Provide the [x, y] coordinate of the cell's center where the given text is located.  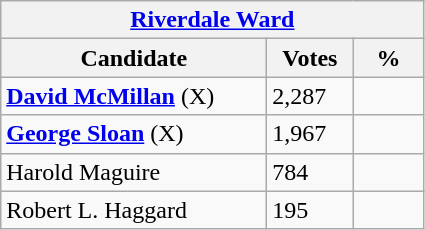
David McMillan (X) [134, 96]
Robert L. Haggard [134, 210]
Harold Maguire [134, 172]
% [388, 58]
Votes [310, 58]
1,967 [310, 134]
784 [310, 172]
2,287 [310, 96]
195 [310, 210]
George Sloan (X) [134, 134]
Candidate [134, 58]
Riverdale Ward [212, 20]
